Extract the [X, Y] coordinate from the center of the cell holding the provided text.  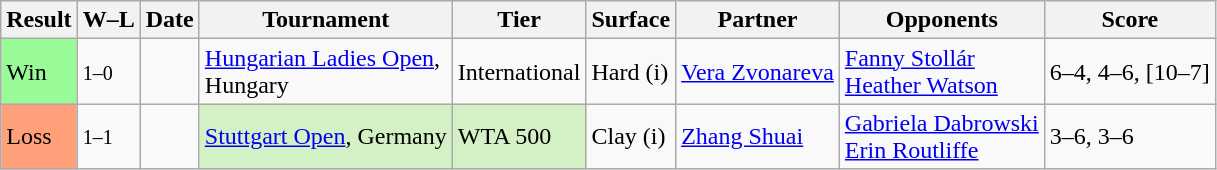
Tournament [326, 20]
Stuttgart Open, Germany [326, 136]
Zhang Shuai [758, 136]
1–0 [108, 72]
WTA 500 [519, 136]
International [519, 72]
Result [39, 20]
Score [1130, 20]
3–6, 3–6 [1130, 136]
Vera Zvonareva [758, 72]
Surface [631, 20]
W–L [108, 20]
Tier [519, 20]
1–1 [108, 136]
Opponents [942, 20]
Win [39, 72]
Loss [39, 136]
Partner [758, 20]
Fanny Stollár Heather Watson [942, 72]
Gabriela Dabrowski Erin Routliffe [942, 136]
Hungarian Ladies Open, Hungary [326, 72]
6–4, 4–6, [10–7] [1130, 72]
Clay (i) [631, 136]
Date [170, 20]
Hard (i) [631, 72]
